Identify which cell holds the provided text, then report its [x, y] central coordinate. 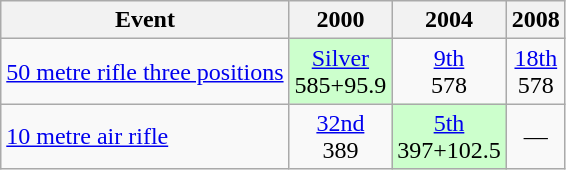
Silver585+95.9 [340, 72]
5th397+102.5 [450, 136]
Event [145, 20]
9th578 [450, 72]
2004 [450, 20]
— [536, 136]
32nd389 [340, 136]
2000 [340, 20]
18th578 [536, 72]
50 metre rifle three positions [145, 72]
10 metre air rifle [145, 136]
2008 [536, 20]
